Locate the cell with the specified text and output its (X, Y) center coordinate. 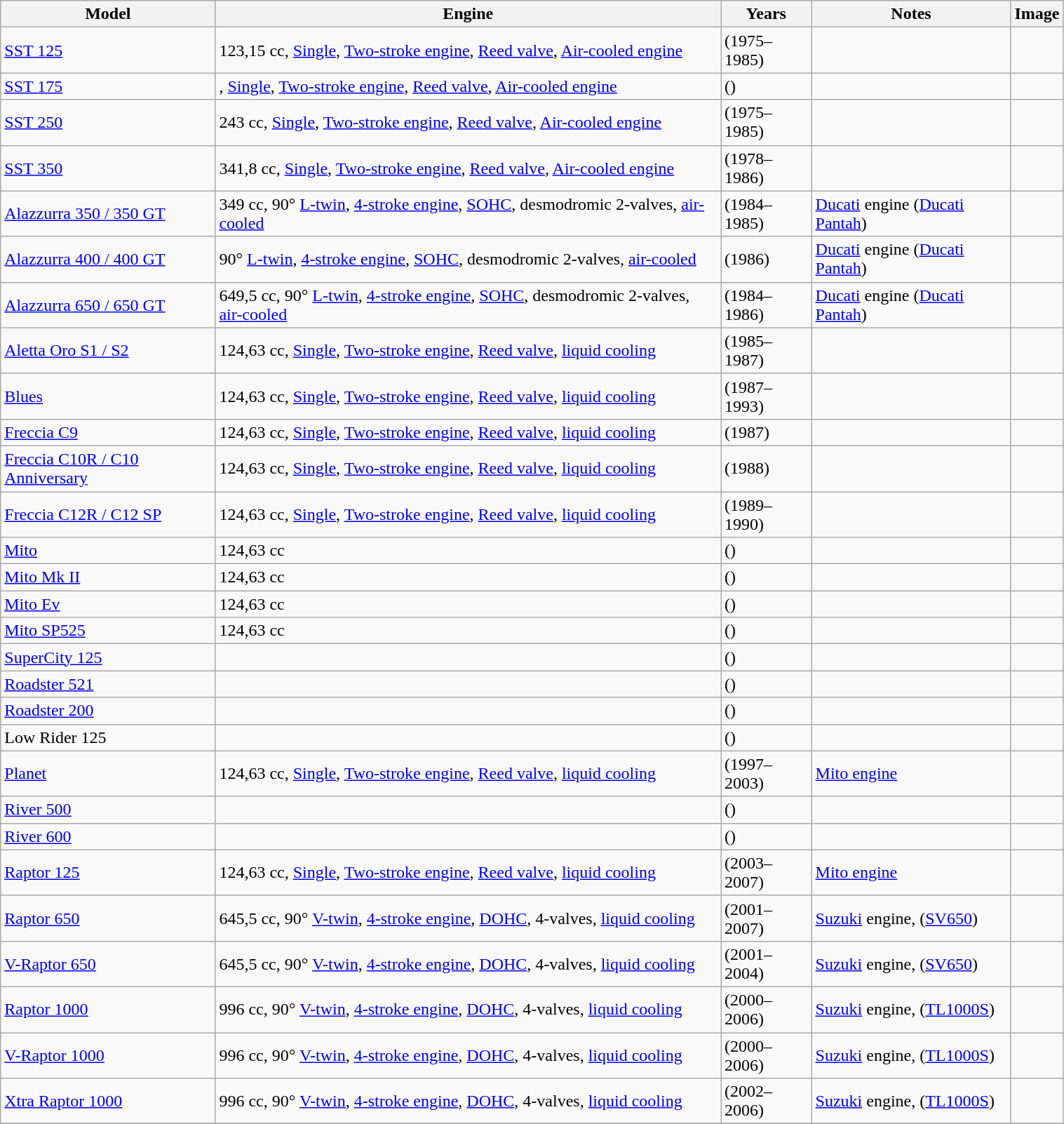
Alazzurra 350 / 350 GT (108, 213)
Mito Ev (108, 604)
Model (108, 14)
SST 125 (108, 51)
341,8 cc, Single, Two-stroke engine, Reed valve, Air-cooled engine (469, 168)
River 600 (108, 836)
, Single, Two-stroke engine, Reed valve, Air-cooled engine (469, 86)
Alazzurra 400 / 400 GT (108, 260)
Years (766, 14)
SST 250 (108, 122)
(1984–1986) (766, 305)
(1987–1993) (766, 396)
SST 175 (108, 86)
Aletta Oro S1 / S2 (108, 351)
Mito Mk II (108, 577)
(1989–1990) (766, 514)
349 cc, 90° L-twin, 4-stroke engine, SOHC, desmodromic 2-valves, air-cooled (469, 213)
Blues (108, 396)
Notes (911, 14)
Raptor 1000 (108, 1009)
Raptor 650 (108, 918)
SuperCity 125 (108, 657)
Engine (469, 14)
Image (1037, 14)
Planet (108, 773)
(1997–2003) (766, 773)
(2001–2007) (766, 918)
(1988) (766, 469)
Low Rider 125 (108, 737)
SST 350 (108, 168)
(2003–2007) (766, 873)
Freccia C9 (108, 432)
V-Raptor 650 (108, 964)
(1984–1985) (766, 213)
V-Raptor 1000 (108, 1055)
(1985–1987) (766, 351)
Xtra Raptor 1000 (108, 1102)
90° L-twin, 4-stroke engine, SOHC, desmodromic 2-valves, air-cooled (469, 260)
(1987) (766, 432)
Mito SP525 (108, 631)
Mito (108, 551)
Freccia C12R / C12 SP (108, 514)
River 500 (108, 810)
Roadster 200 (108, 711)
(1978–1986) (766, 168)
Alazzurra 650 / 650 GT (108, 305)
(1986) (766, 260)
Raptor 125 (108, 873)
Freccia C10R / C10 Anniversary (108, 469)
123,15 cc, Single, Two-stroke engine, Reed valve, Air-cooled engine (469, 51)
243 cc, Single, Two-stroke engine, Reed valve, Air-cooled engine (469, 122)
649,5 cc, 90° L-twin, 4-stroke engine, SOHC, desmodromic 2-valves, air-cooled (469, 305)
Roadster 521 (108, 684)
(2001–2004) (766, 964)
(2002–2006) (766, 1102)
